Return the (X, Y) coordinate for the center point of the cell that contains the specified text.  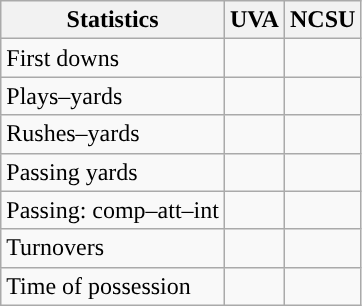
Rushes–yards (113, 134)
First downs (113, 58)
UVA (254, 20)
Time of possession (113, 286)
Turnovers (113, 248)
Plays–yards (113, 96)
Statistics (113, 20)
Passing yards (113, 172)
NCSU (322, 20)
Passing: comp–att–int (113, 210)
